Search for the cell housing the specified text and yield its (x, y) center coordinate. 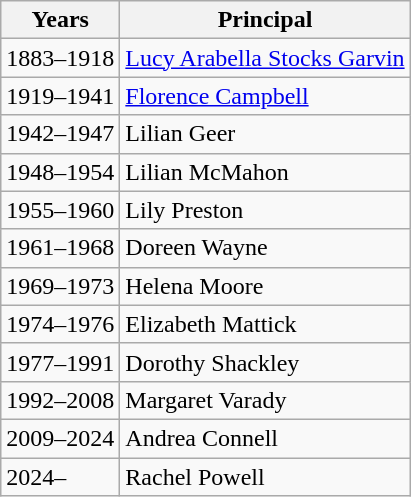
Florence Campbell (265, 96)
2024– (60, 477)
Margaret Varady (265, 400)
2009–2024 (60, 438)
Lilian Geer (265, 134)
1974–1976 (60, 324)
Dorothy Shackley (265, 362)
1883–1918 (60, 58)
1969–1973 (60, 286)
1955–1960 (60, 210)
Lucy Arabella Stocks Garvin (265, 58)
Lily Preston (265, 210)
1919–1941 (60, 96)
Years (60, 20)
Lilian McMahon (265, 172)
1948–1954 (60, 172)
Rachel Powell (265, 477)
Doreen Wayne (265, 248)
Helena Moore (265, 286)
1961–1968 (60, 248)
Elizabeth Mattick (265, 324)
Principal (265, 20)
1992–2008 (60, 400)
Andrea Connell (265, 438)
1977–1991 (60, 362)
1942–1947 (60, 134)
